Provide the (X, Y) coordinate of the cell's center where the given text is located.  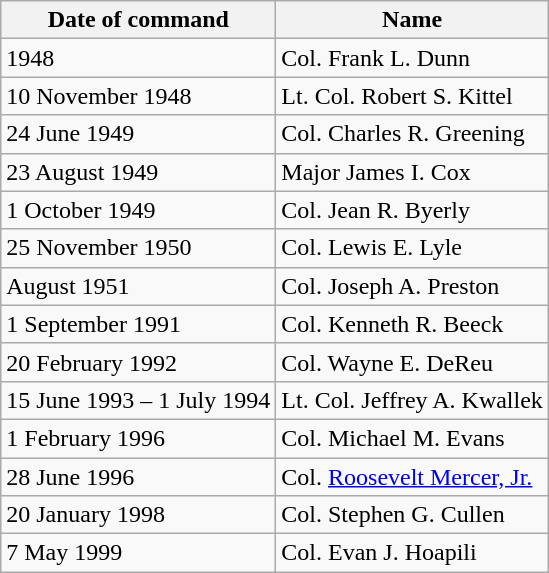
20 January 1998 (138, 515)
Col. Joseph A. Preston (412, 286)
Col. Wayne E. DeReu (412, 362)
Lt. Col. Robert S. Kittel (412, 96)
Col. Jean R. Byerly (412, 210)
Col. Evan J. Hoapili (412, 553)
28 June 1996 (138, 477)
Col. Stephen G. Cullen (412, 515)
25 November 1950 (138, 248)
1 February 1996 (138, 438)
Col. Lewis E. Lyle (412, 248)
1 September 1991 (138, 324)
1948 (138, 58)
1 October 1949 (138, 210)
Lt. Col. Jeffrey A. Kwallek (412, 400)
Col. Frank L. Dunn (412, 58)
Col. Charles R. Greening (412, 134)
24 June 1949 (138, 134)
Col. Roosevelt Mercer, Jr. (412, 477)
10 November 1948 (138, 96)
August 1951 (138, 286)
20 February 1992 (138, 362)
15 June 1993 – 1 July 1994 (138, 400)
Major James I. Cox (412, 172)
7 May 1999 (138, 553)
Col. Michael M. Evans (412, 438)
Name (412, 20)
23 August 1949 (138, 172)
Date of command (138, 20)
Col. Kenneth R. Beeck (412, 324)
